Search for the cell housing the specified text and yield its (x, y) center coordinate. 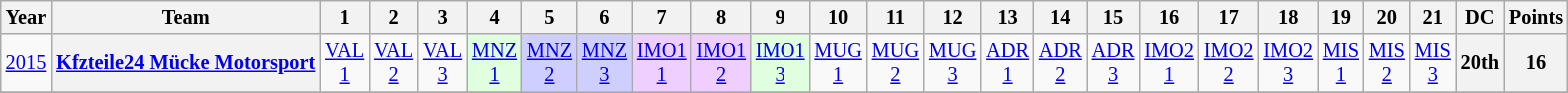
Team (186, 17)
6 (604, 17)
DC (1480, 17)
ADR2 (1061, 63)
Year (26, 17)
MIS3 (1433, 63)
20th (1480, 63)
2015 (26, 63)
15 (1113, 17)
21 (1433, 17)
12 (953, 17)
1 (344, 17)
MNZ3 (604, 63)
MUG3 (953, 63)
MIS1 (1341, 63)
IMO23 (1288, 63)
Kfzteile24 Mücke Motorsport (186, 63)
MIS2 (1387, 63)
MUG1 (837, 63)
4 (494, 17)
14 (1061, 17)
3 (442, 17)
10 (837, 17)
IMO21 (1169, 63)
Points (1536, 17)
7 (662, 17)
19 (1341, 17)
IMO13 (781, 63)
IMO11 (662, 63)
11 (895, 17)
20 (1387, 17)
VAL2 (394, 63)
VAL3 (442, 63)
IMO22 (1229, 63)
VAL1 (344, 63)
ADR3 (1113, 63)
MNZ1 (494, 63)
MUG2 (895, 63)
13 (1007, 17)
IMO12 (721, 63)
9 (781, 17)
5 (550, 17)
ADR1 (1007, 63)
8 (721, 17)
MNZ2 (550, 63)
17 (1229, 17)
18 (1288, 17)
2 (394, 17)
